Capture the cell that displays the provided text and extract its [x, y] central coordinate. 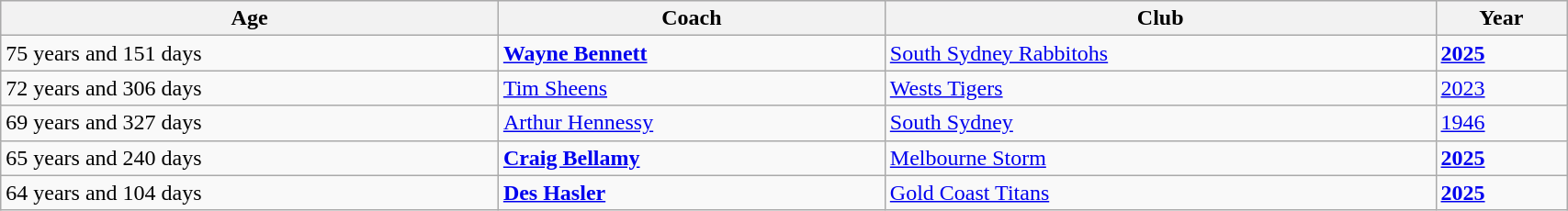
Des Hasler [691, 193]
Year [1501, 18]
South Sydney [1160, 123]
South Sydney Rabbitohs [1160, 53]
65 years and 240 days [250, 158]
75 years and 151 days [250, 53]
1946 [1501, 123]
Arthur Hennessy [691, 123]
Wests Tigers [1160, 88]
Tim Sheens [691, 88]
Melbourne Storm [1160, 158]
69 years and 327 days [250, 123]
2023 [1501, 88]
Age [250, 18]
Club [1160, 18]
Craig Bellamy [691, 158]
Gold Coast Titans [1160, 193]
64 years and 104 days [250, 193]
72 years and 306 days [250, 88]
Wayne Bennett [691, 53]
Coach [691, 18]
